Locate the cell with the specified text and output its (x, y) center coordinate. 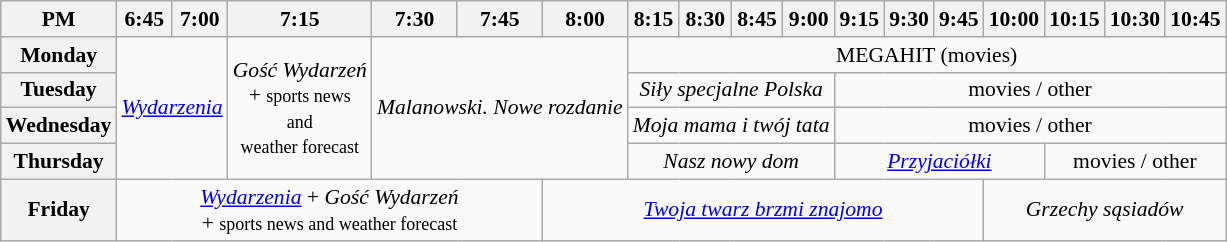
7:30 (414, 19)
Tuesday (59, 90)
Gość Wydarzeń+ sports newsandweather forecast (300, 108)
10:30 (1135, 19)
Wednesday (59, 126)
Wydarzenia + Gość Wydarzeń+ sports news and weather forecast (329, 210)
Przyjaciółki (940, 162)
10:00 (1014, 19)
Nasz nowy dom (732, 162)
8:30 (705, 19)
7:00 (200, 19)
8:00 (584, 19)
7:15 (300, 19)
9:45 (959, 19)
Monday (59, 55)
Moja mama i twój tata (732, 126)
6:45 (144, 19)
Thursday (59, 162)
MEGAHIT (movies) (927, 55)
Friday (59, 210)
9:30 (909, 19)
9:00 (809, 19)
Siły specjalne Polska (732, 90)
Twoja twarz brzmi znajomo (762, 210)
7:45 (500, 19)
8:45 (757, 19)
Grzechy sąsiadów (1105, 210)
10:15 (1074, 19)
PM (59, 19)
10:45 (1195, 19)
9:15 (860, 19)
Malanowski. Nowe rozdanie (500, 108)
Wydarzenia (172, 108)
8:15 (654, 19)
